Pinpoint the cell where the given text exists, returning its (X, Y) midpoint coordinate. 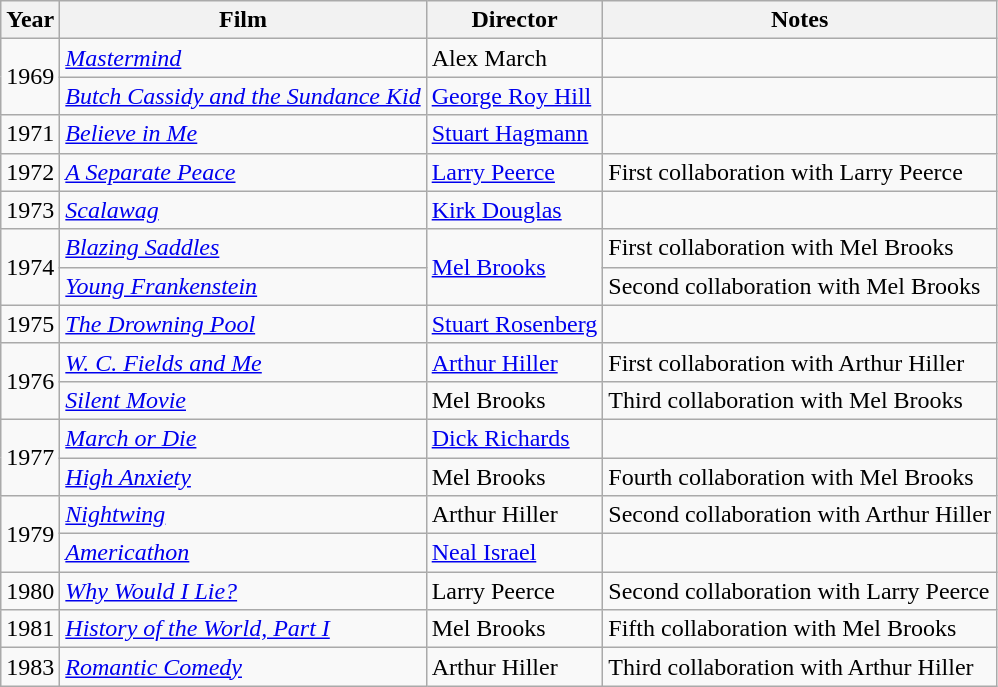
1977 (30, 457)
Believe in Me (243, 134)
1981 (30, 629)
Romantic Comedy (243, 667)
Butch Cassidy and the Sundance Kid (243, 96)
Year (30, 20)
Silent Movie (243, 400)
History of the World, Part I (243, 629)
1974 (30, 267)
March or Die (243, 438)
Fifth collaboration with Mel Brooks (800, 629)
W. C. Fields and Me (243, 362)
Stuart Rosenberg (514, 324)
Stuart Hagmann (514, 134)
The Drowning Pool (243, 324)
Blazing Saddles (243, 248)
First collaboration with Larry Peerce (800, 172)
Second collaboration with Mel Brooks (800, 286)
First collaboration with Mel Brooks (800, 248)
Third collaboration with Mel Brooks (800, 400)
Fourth collaboration with Mel Brooks (800, 477)
1972 (30, 172)
1971 (30, 134)
1976 (30, 381)
High Anxiety (243, 477)
Why Would I Lie? (243, 591)
George Roy Hill (514, 96)
1969 (30, 77)
1979 (30, 534)
A Separate Peace (243, 172)
Director (514, 20)
Neal Israel (514, 553)
1973 (30, 210)
First collaboration with Arthur Hiller (800, 362)
Kirk Douglas (514, 210)
Dick Richards (514, 438)
Young Frankenstein (243, 286)
Nightwing (243, 515)
1975 (30, 324)
Third collaboration with Arthur Hiller (800, 667)
Notes (800, 20)
Alex March (514, 58)
Film (243, 20)
Mastermind (243, 58)
Americathon (243, 553)
1983 (30, 667)
1980 (30, 591)
Scalawag (243, 210)
Second collaboration with Larry Peerce (800, 591)
Second collaboration with Arthur Hiller (800, 515)
